Detect which cell encompasses the target text, then output its [x, y] center coordinate. 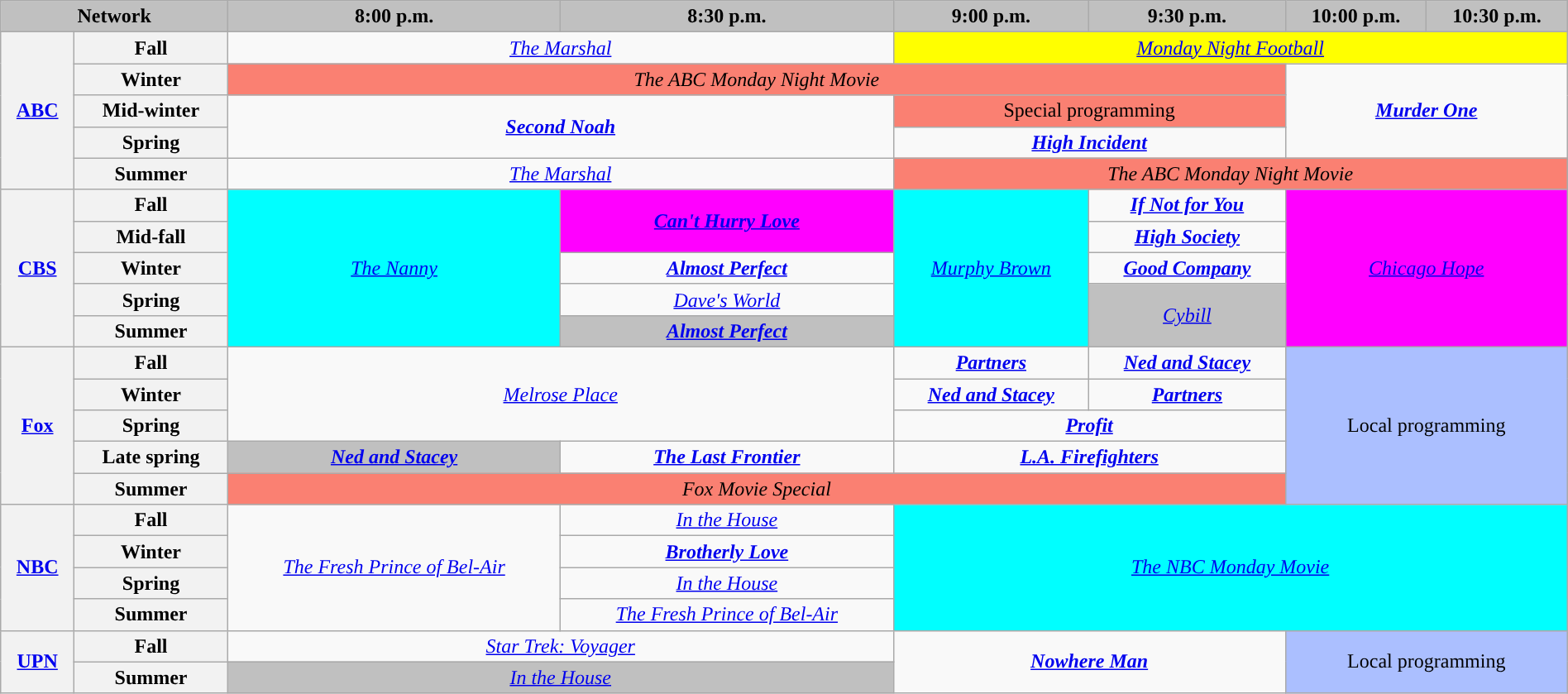
ABC [38, 111]
The NBC Monday Movie [1231, 567]
8:00 p.m. [394, 17]
If Not for You [1188, 205]
Murder One [1426, 111]
Late spring [151, 457]
Fox [38, 425]
Fox Movie Special [756, 489]
Melrose Place [561, 394]
Monday Night Football [1231, 48]
9:00 p.m. [991, 17]
10:00 p.m. [1355, 17]
Can't Hurry Love [727, 221]
The Last Frontier [727, 457]
Nowhere Man [1089, 662]
L.A. Firefighters [1089, 457]
UPN [38, 662]
Chicago Hope [1426, 268]
Network [114, 17]
CBS [38, 268]
Special programming [1089, 111]
Mid-fall [151, 237]
Brotherly Love [727, 552]
10:30 p.m. [1497, 17]
9:30 p.m. [1188, 17]
Star Trek: Voyager [561, 646]
Good Company [1188, 268]
Dave's World [727, 299]
Murphy Brown [991, 268]
NBC [38, 567]
Cybill [1188, 315]
Mid-winter [151, 111]
Profit [1089, 426]
8:30 p.m. [727, 17]
Second Noah [561, 127]
High Incident [1089, 142]
High Society [1188, 237]
The Nanny [394, 268]
